Find where the given text appears and provide that cell's center as (X, Y) coordinate. 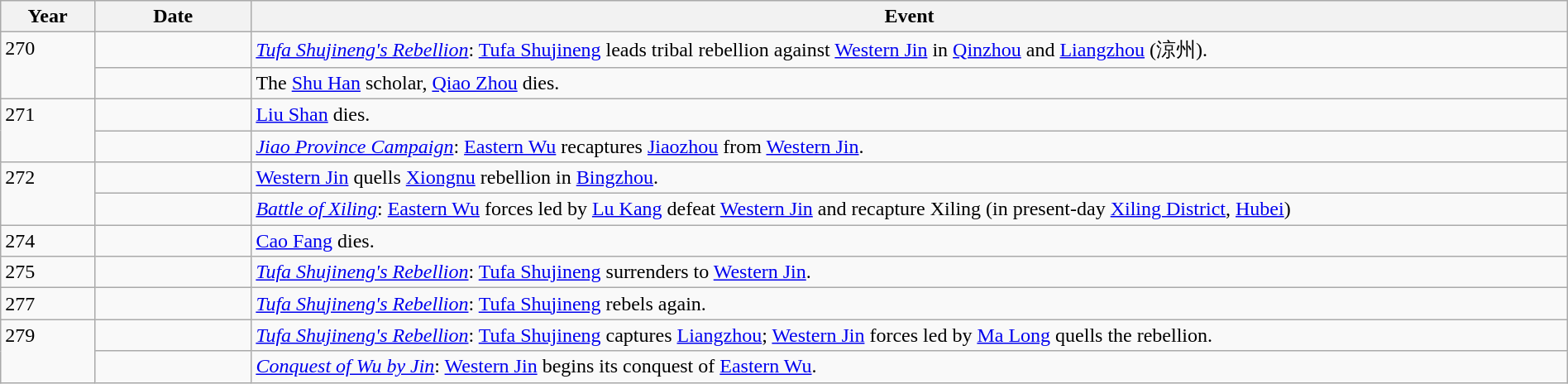
Tufa Shujineng's Rebellion: Tufa Shujineng leads tribal rebellion against Western Jin in Qinzhou and Liangzhou (涼州). (910, 50)
Event (910, 17)
Liu Shan dies. (910, 114)
The Shu Han scholar, Qiao Zhou dies. (910, 83)
277 (48, 304)
Tufa Shujineng's Rebellion: Tufa Shujineng rebels again. (910, 304)
279 (48, 351)
274 (48, 241)
270 (48, 66)
Conquest of Wu by Jin: Western Jin begins its conquest of Eastern Wu. (910, 367)
Cao Fang dies. (910, 241)
Year (48, 17)
Battle of Xiling: Eastern Wu forces led by Lu Kang defeat Western Jin and recapture Xiling (in present-day Xiling District, Hubei) (910, 209)
Tufa Shujineng's Rebellion: Tufa Shujineng captures Liangzhou; Western Jin forces led by Ma Long quells the rebellion. (910, 335)
Tufa Shujineng's Rebellion: Tufa Shujineng surrenders to Western Jin. (910, 272)
Jiao Province Campaign: Eastern Wu recaptures Jiaozhou from Western Jin. (910, 146)
271 (48, 130)
Western Jin quells Xiongnu rebellion in Bingzhou. (910, 178)
272 (48, 194)
275 (48, 272)
Date (172, 17)
